Extract the (x, y) coordinate from the center of the cell holding the provided text.  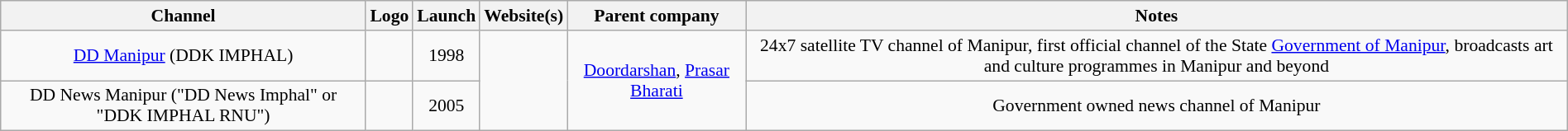
Doordarshan, Prasar Bharati (657, 81)
Government owned news channel of Manipur (1157, 105)
DD News Manipur ("DD News Imphal" or "DDK IMPHAL RNU") (184, 105)
Parent company (657, 16)
Logo (389, 16)
1998 (447, 56)
2005 (447, 105)
Notes (1157, 16)
DD Manipur (DDK IMPHAL) (184, 56)
Launch (447, 16)
Channel (184, 16)
Website(s) (523, 16)
